Identify which cell holds the provided text, then report its (x, y) central coordinate. 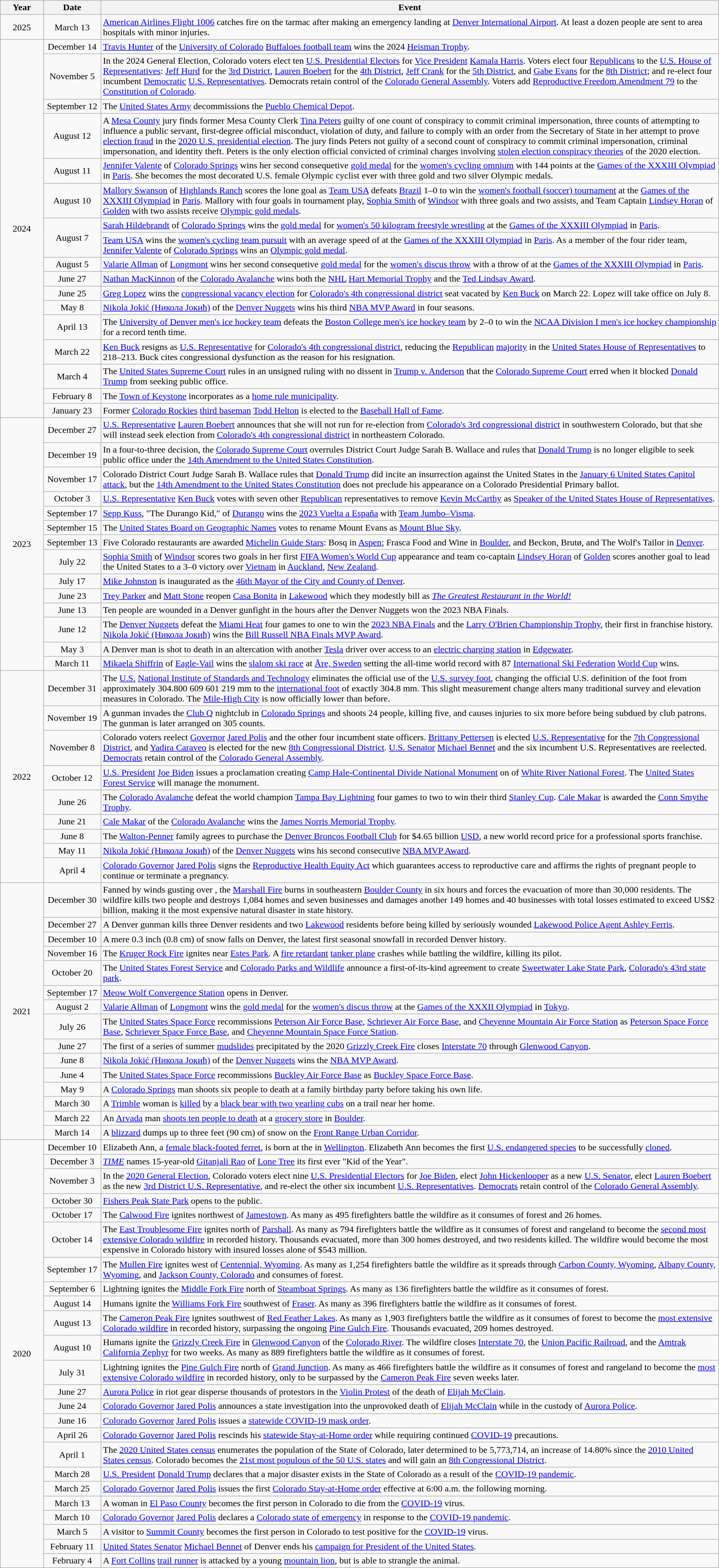
The Calwood Fire ignites northwest of Jamestown. As many as 495 firefighters battle the wildfire as it consumes of forest and 26 homes. (410, 1215)
November 17 (72, 479)
November 8 (72, 748)
A Denver gunman kills three Denver residents and two Lakewood residents before being killed by seriously wounded Lakewood Police Agent Ashley Ferris. (410, 924)
June 16 (72, 1421)
Nikola Jokić (Никола Јокић) of the Denver Nuggets wins his third NBA MVP Award in four seasons. (410, 308)
Colorado Governor Jared Polis declares a Colorado state of emergency in response to the COVID-19 pandemic. (410, 1518)
Colorado Governor Jared Polis announces a state investigation into the unprovoked death of Elijah McClain while in the custody of Aurora Police. (410, 1406)
July 17 (72, 581)
August 7 (72, 237)
May 11 (72, 851)
A blizzard dumps up to three feet (90 cm) of snow on the Front Range Urban Corridor. (410, 1133)
A Trimble woman is killed by a black bear with two yearling cubs on a trail near her home. (410, 1104)
May 9 (72, 1089)
A mere 0.3 inch (0.8 cm) of snow falls on Denver, the latest first seasonal snowfall in recorded Denver history. (410, 939)
October 3 (72, 499)
June 24 (72, 1406)
September 13 (72, 542)
December 19 (72, 455)
June 13 (72, 610)
August 2 (72, 1007)
November 19 (72, 718)
Fishers Peak State Park opens to the public. (410, 1200)
2021 (22, 1011)
October 17 (72, 1215)
2022 (22, 777)
June 4 (72, 1075)
The Kruger Rock Fire ignites near Estes Park. A fire retardant tanker plane crashes while battling the wildfire, killing its pilot. (410, 954)
May 3 (72, 649)
December 14 (72, 47)
September 12 (72, 106)
August 5 (72, 264)
October 30 (72, 1200)
The United States Army decommissions the Pueblo Chemical Depot. (410, 106)
Travis Hunter of the University of Colorado Buffaloes football team wins the 2024 Heisman Trophy. (410, 47)
August 14 (72, 1303)
July 31 (72, 1372)
Year (22, 8)
April 26 (72, 1435)
February 11 (72, 1546)
Valarie Allman of Longmont wins the gold medal for the women's discus throw at the Games of the XXXII Olympiad in Tokyo. (410, 1007)
Nathan MacKinnon of the Colorado Avalanche wins both the NHL Hart Memorial Trophy and the Ted Lindsay Award. (410, 279)
Ten people are wounded in a Denver gunfight in the hours after the Denver Nuggets won the 2023 NBA Finals. (410, 610)
Nikola Jokić (Никола Јокић) of the Denver Nuggets wins his second consecutive NBA MVP Award. (410, 851)
TIME names 15-year-old Gitanjali Rao of Lone Tree its first ever "Kid of the Year". (410, 1161)
A Fort Collins trail runner is attacked by a young mountain lion, but is able to strangle the animal. (410, 1561)
June 25 (72, 293)
April 13 (72, 327)
July 22 (72, 562)
February 8 (72, 396)
U.S. President Donald Trump declares that a major disaster exists in the State of Colorado as a result of the COVID-19 pandemic. (410, 1474)
September 15 (72, 528)
A visitor to Summit County becomes the first person in Colorado to test positive for the COVID-19 virus. (410, 1532)
A woman in El Paso County becomes the first person in Colorado to die from the COVID-19 virus. (410, 1503)
June 12 (72, 630)
October 14 (72, 1240)
March 11 (72, 664)
March 25 (72, 1488)
Event (410, 8)
August 12 (72, 136)
Lightning ignites the Middle Fork Fire north of Steamboat Springs. As many as 136 firefighters battle the wildfire as it consumes of forest. (410, 1289)
The first of a series of summer mudslides precipitated by the 2020 Grizzly Creek Fire closes Interstate 70 through Glenwood Canyon. (410, 1046)
The United States Board on Geographic Names votes to rename Mount Evans as Mount Blue Sky. (410, 528)
March 10 (72, 1518)
United States Senator Michael Bennet of Denver ends his campaign for President of the United States. (410, 1546)
June 21 (72, 822)
Mike Johnston is inaugurated as the 46th Mayor of the City and County of Denver. (410, 581)
May 8 (72, 308)
Sepp Kuss, "The Durango Kid," of Durango wins the 2023 Vuelta a España with Team Jumbo–Visma. (410, 513)
The United States Space Force recommissions Buckley Air Force Base as Buckley Space Force Base. (410, 1075)
The Town of Keystone incorporates as a home rule municipality. (410, 396)
Meow Wolf Convergence Station opens in Denver. (410, 993)
Aurora Police in riot gear disperse thousands of protestors in the Violin Protest of the death of Elijah McClain. (410, 1392)
October 20 (72, 973)
March 5 (72, 1532)
September 6 (72, 1289)
February 4 (72, 1561)
A Colorado Springs man shoots six people to death at a family birthday party before taking his own life. (410, 1089)
December 30 (72, 900)
June 23 (72, 595)
June 26 (72, 802)
March 30 (72, 1104)
Colorado Governor Jared Polis issues the first Colorado Stay-at-Home order effective at 6:00 a.m. the following morning. (410, 1488)
2025 (22, 27)
Cale Makar of the Colorado Avalanche wins the James Norris Memorial Trophy. (410, 822)
Humans ignite the Williams Fork Fire southwest of Fraser. As many as 396 firefighters battle the wildfire as it consumes of forest. (410, 1303)
Former Colorado Rockies third baseman Todd Helton is elected to the Baseball Hall of Fame. (410, 410)
2024 (22, 229)
March 14 (72, 1133)
2020 (22, 1354)
April 1 (72, 1455)
April 4 (72, 870)
Nikola Jokić (Никола Јокић) of the Denver Nuggets wins the NBA MVP Award. (410, 1060)
January 23 (72, 410)
August 11 (72, 171)
March 4 (72, 377)
November 3 (72, 1181)
December 31 (72, 688)
Colorado Governor Jared Polis rescinds his statewide Stay-at-Home order while requiring continued COVID-19 precautions. (410, 1435)
Trey Parker and Matt Stone reopen Casa Bonita in Lakewood which they modestly bill as The Greatest Restaurant in the World! (410, 595)
2023 (22, 544)
August 13 (72, 1323)
Colorado Governor Jared Polis issues a statewide COVID-19 mask order. (410, 1421)
November 5 (72, 77)
October 12 (72, 778)
November 16 (72, 954)
An Arvada man shoots ten people to death at a grocery store in Boulder. (410, 1118)
March 28 (72, 1474)
December 3 (72, 1161)
Date (72, 8)
Sarah Hildebrandt of Colorado Springs wins the gold medal for women's 50 kilogram freestyle wrestling at the Games of the XXXIII Olympiad in Paris. (410, 225)
A Denver man is shot to death in an altercation with another Tesla driver over access to an electric charging station in Edgewater. (410, 649)
July 26 (72, 1026)
